Determine the (X, Y) coordinate at the center of the cell enclosing the given text.  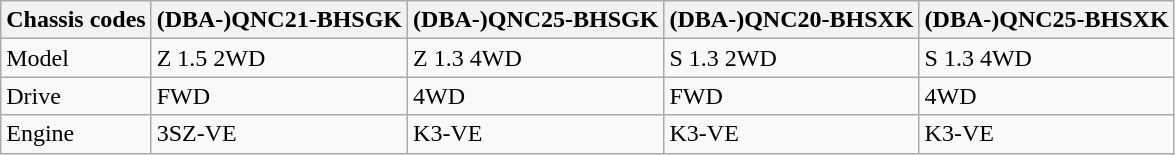
Engine (76, 134)
Z 1.3 4WD (536, 58)
S 1.3 2WD (792, 58)
(DBA-)QNC21-BHSGK (279, 20)
Drive (76, 96)
(DBA-)QNC25-BHSXK (1046, 20)
3SZ-VE (279, 134)
Z 1.5 2WD (279, 58)
Chassis codes (76, 20)
Model (76, 58)
(DBA-)QNC25-BHSGK (536, 20)
S 1.3 4WD (1046, 58)
(DBA-)QNC20-BHSXK (792, 20)
